Locate the cell with the specified text and output its (x, y) center coordinate. 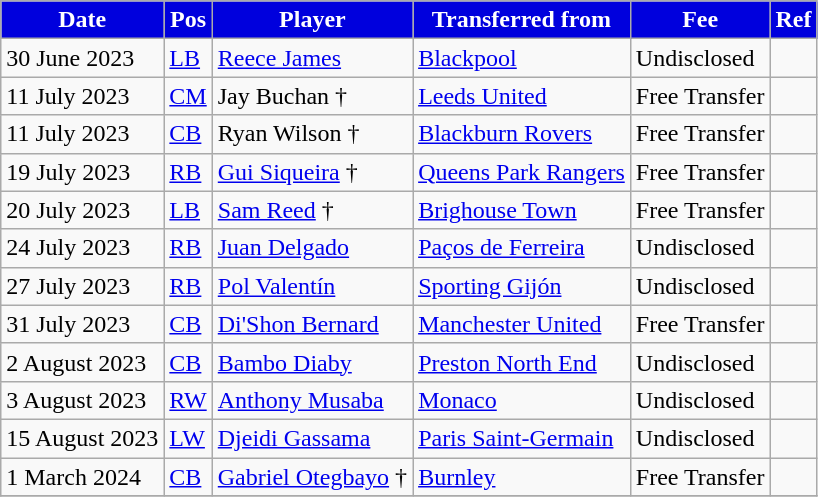
Pos (188, 20)
31 July 2023 (82, 324)
CM (188, 96)
Sporting Gijón (522, 286)
Queens Park Rangers (522, 172)
Monaco (522, 400)
Date (82, 20)
2 August 2023 (82, 362)
Burnley (522, 477)
19 July 2023 (82, 172)
20 July 2023 (82, 210)
Leeds United (522, 96)
Paços de Ferreira (522, 248)
Preston North End (522, 362)
Ryan Wilson † (312, 134)
Juan Delgado (312, 248)
RW (188, 400)
Anthony Musaba (312, 400)
Fee (700, 20)
Pol Valentín (312, 286)
LW (188, 438)
Sam Reed † (312, 210)
15 August 2023 (82, 438)
30 June 2023 (82, 58)
Bambo Diaby (312, 362)
27 July 2023 (82, 286)
Transferred from (522, 20)
24 July 2023 (82, 248)
3 August 2023 (82, 400)
Djeidi Gassama (312, 438)
Player (312, 20)
Blackburn Rovers (522, 134)
Gabriel Otegbayo † (312, 477)
Di'Shon Bernard (312, 324)
Paris Saint-Germain (522, 438)
Brighouse Town (522, 210)
Reece James (312, 58)
1 March 2024 (82, 477)
Blackpool (522, 58)
Jay Buchan † (312, 96)
Manchester United (522, 324)
Gui Siqueira † (312, 172)
Ref (794, 20)
